Extract the [X, Y] coordinate from the center of the cell holding the provided text.  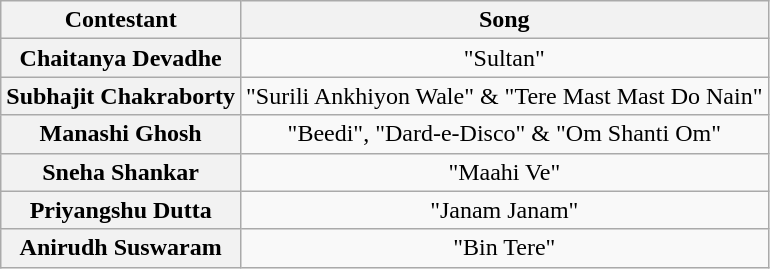
Anirudh Suswaram [121, 248]
"Beedi", "Dard-e-Disco" & "Om Shanti Om" [504, 134]
"Sultan" [504, 58]
"Surili Ankhiyon Wale" & "Tere Mast Mast Do Nain" [504, 96]
Subhajit Chakraborty [121, 96]
Manashi Ghosh [121, 134]
Contestant [121, 20]
"Maahi Ve" [504, 172]
Sneha Shankar [121, 172]
"Janam Janam" [504, 210]
Song [504, 20]
"Bin Tere" [504, 248]
Chaitanya Devadhe [121, 58]
Priyangshu Dutta [121, 210]
